Scan for the cell matching the given text and deliver its [x, y] coordinate at center. 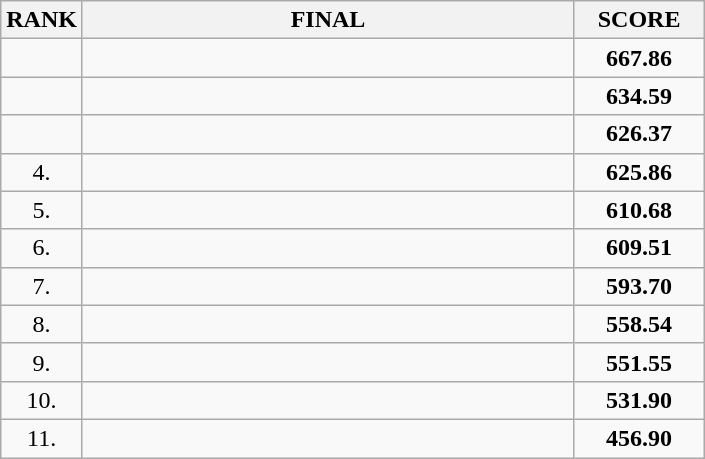
609.51 [640, 248]
456.90 [640, 438]
5. [42, 210]
10. [42, 400]
558.54 [640, 324]
SCORE [640, 20]
610.68 [640, 210]
626.37 [640, 134]
6. [42, 248]
RANK [42, 20]
9. [42, 362]
667.86 [640, 58]
593.70 [640, 286]
7. [42, 286]
4. [42, 172]
531.90 [640, 400]
8. [42, 324]
11. [42, 438]
FINAL [328, 20]
634.59 [640, 96]
625.86 [640, 172]
551.55 [640, 362]
